Return (X, Y) of the center of cell containing provided text 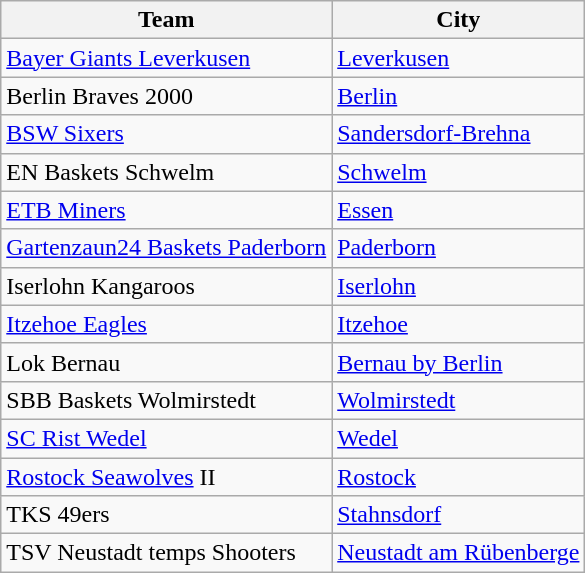
Lok Bernau (166, 362)
Iserlohn (458, 286)
Wedel (458, 438)
Wolmirstedt (458, 400)
EN Baskets Schwelm (166, 172)
Sandersdorf-Brehna (458, 134)
SBB Baskets Wolmirstedt (166, 400)
SC Rist Wedel (166, 438)
Schwelm (458, 172)
Neustadt am Rübenberge (458, 553)
Team (166, 20)
Bayer Giants Leverkusen (166, 58)
Rostock Seawolves II (166, 477)
Itzehoe Eagles (166, 324)
Bernau by Berlin (458, 362)
Essen (458, 210)
TKS 49ers (166, 515)
Rostock (458, 477)
Berlin (458, 96)
Leverkusen (458, 58)
Paderborn (458, 248)
Itzehoe (458, 324)
ETB Miners (166, 210)
Stahnsdorf (458, 515)
Berlin Braves 2000 (166, 96)
City (458, 20)
Gartenzaun24 Baskets Paderborn (166, 248)
BSW Sixers (166, 134)
Iserlohn Kangaroos (166, 286)
TSV Neustadt temps Shooters (166, 553)
